For the text-containing cell, return its midpoint in [X, Y] coordinate format. 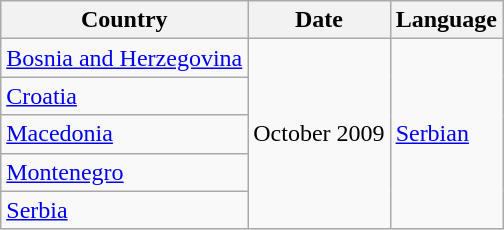
Date [319, 20]
Language [446, 20]
Country [124, 20]
October 2009 [319, 134]
Montenegro [124, 172]
Serbia [124, 210]
Serbian [446, 134]
Croatia [124, 96]
Macedonia [124, 134]
Bosnia and Herzegovina [124, 58]
